Pinpoint the cell where the given text exists, returning its (X, Y) midpoint coordinate. 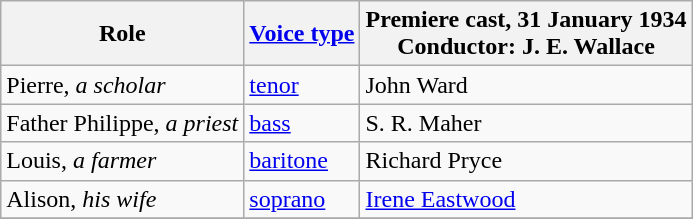
Father Philippe, a priest (122, 123)
Voice type (302, 34)
Alison, his wife (122, 199)
Premiere cast, 31 January 1934Conductor: J. E. Wallace (526, 34)
John Ward (526, 85)
soprano (302, 199)
S. R. Maher (526, 123)
Irene Eastwood (526, 199)
tenor (302, 85)
baritone (302, 161)
Louis, a farmer (122, 161)
Richard Pryce (526, 161)
Pierre, a scholar (122, 85)
bass (302, 123)
Role (122, 34)
